Determine the [X, Y] coordinate at the center of the cell enclosing the given text.  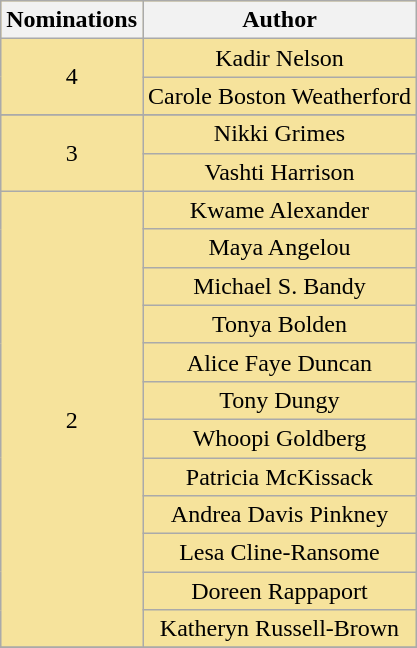
Nominations [72, 20]
Whoopi Goldberg [279, 438]
Alice Faye Duncan [279, 362]
3 [72, 153]
Lesa Cline-Ransome [279, 553]
Michael S. Bandy [279, 286]
Maya Angelou [279, 248]
Author [279, 20]
2 [72, 420]
Andrea Davis Pinkney [279, 515]
Tony Dungy [279, 400]
Katheryn Russell-Brown [279, 629]
Carole Boston Weatherford [279, 96]
Vashti Harrison [279, 172]
Nikki Grimes [279, 134]
Kadir Nelson [279, 58]
Doreen Rappaport [279, 591]
Patricia McKissack [279, 477]
Tonya Bolden [279, 324]
4 [72, 77]
Kwame Alexander [279, 210]
